Return (x, y) of the center of cell containing provided text 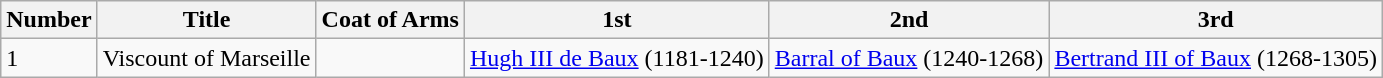
Title (206, 20)
Viscount of Marseille (206, 58)
Hugh III de Baux (1181-1240) (616, 58)
3rd (1216, 20)
1st (616, 20)
2nd (909, 20)
Bertrand III of Baux (1268-1305) (1216, 58)
Coat of Arms (390, 20)
Barral of Baux (1240-1268) (909, 58)
1 (49, 58)
Number (49, 20)
